Capture the cell that displays the provided text and extract its (x, y) central coordinate. 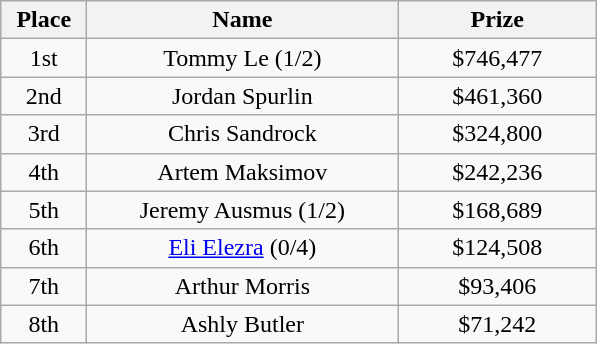
2nd (44, 96)
$124,508 (498, 248)
4th (44, 172)
Jeremy Ausmus (1/2) (242, 210)
$461,360 (498, 96)
Chris Sandrock (242, 134)
$93,406 (498, 286)
Eli Elezra (0/4) (242, 248)
Jordan Spurlin (242, 96)
Tommy Le (1/2) (242, 58)
Artem Maksimov (242, 172)
6th (44, 248)
Place (44, 20)
3rd (44, 134)
$71,242 (498, 324)
$242,236 (498, 172)
Prize (498, 20)
Name (242, 20)
$168,689 (498, 210)
5th (44, 210)
1st (44, 58)
$746,477 (498, 58)
7th (44, 286)
8th (44, 324)
Arthur Morris (242, 286)
Ashly Butler (242, 324)
$324,800 (498, 134)
